Pinpoint the cell where the given text exists, returning its [X, Y] midpoint coordinate. 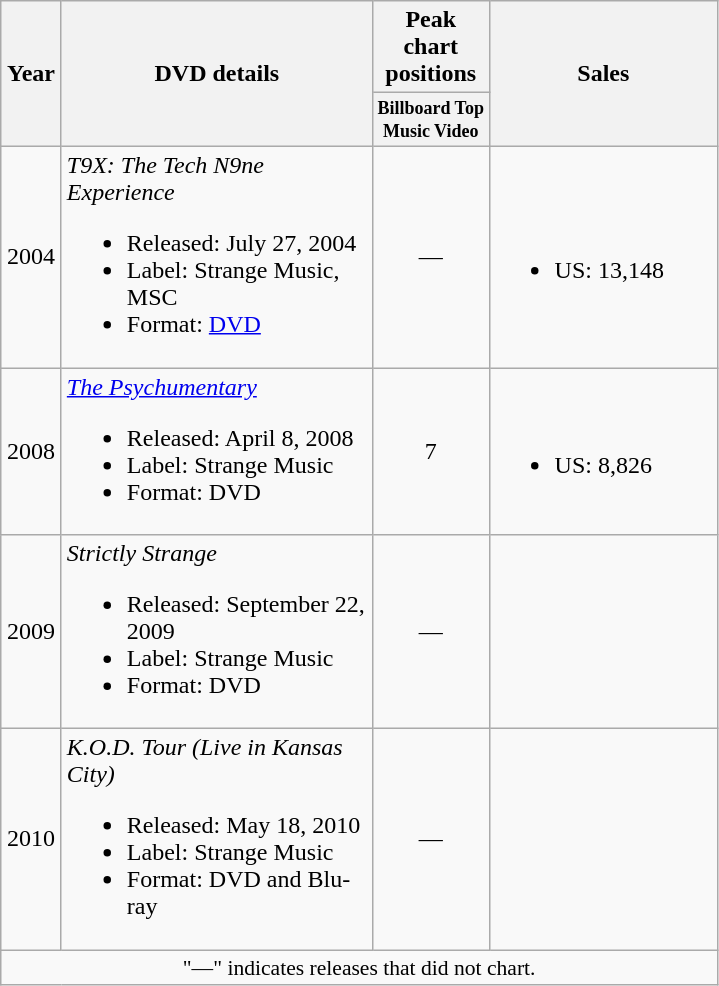
US: 13,148 [604, 256]
2010 [32, 840]
2008 [32, 452]
2004 [32, 256]
Peak chart positions [430, 47]
Billboard Top Music Video [430, 120]
"—" indicates releases that did not chart. [360, 968]
7 [430, 452]
2009 [32, 632]
DVD details [216, 74]
The PsychumentaryReleased: April 8, 2008Label: Strange MusicFormat: DVD [216, 452]
K.O.D. Tour (Live in Kansas City)Released: May 18, 2010Label: Strange MusicFormat: DVD and Blu-ray [216, 840]
Sales [604, 74]
US: 8,826 [604, 452]
Strictly StrangeReleased: September 22, 2009Label: Strange MusicFormat: DVD [216, 632]
T9X: The Tech N9ne ExperienceReleased: July 27, 2004Label: Strange Music, MSCFormat: DVD [216, 256]
Year [32, 74]
